Locate the cell with the specified text and output its [X, Y] center coordinate. 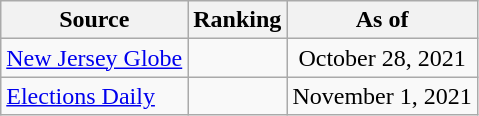
New Jersey Globe [94, 58]
Source [94, 20]
As of [382, 20]
Elections Daily [94, 96]
Ranking [238, 20]
November 1, 2021 [382, 96]
October 28, 2021 [382, 58]
